Search for the cell housing the specified text and yield its (X, Y) center coordinate. 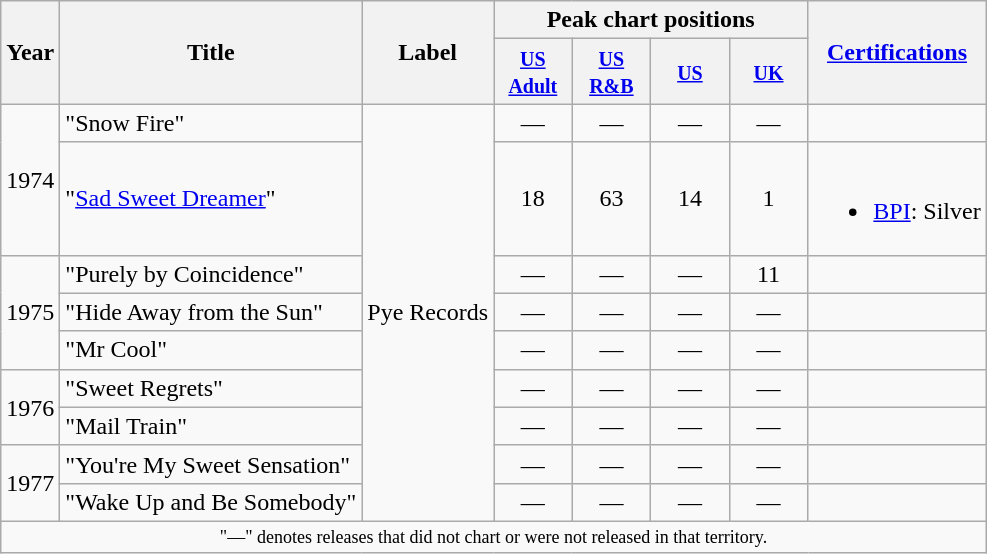
Peak chart positions (651, 20)
14 (690, 198)
"Sad Sweet Dreamer" (211, 198)
"—" denotes releases that did not chart or were not released in that territory. (494, 536)
Certifications (897, 52)
"You're My Sweet Sensation" (211, 464)
"Snow Fire" (211, 123)
UK (768, 72)
"Wake Up and Be Somebody" (211, 502)
Year (30, 52)
Pye Records (428, 313)
Label (428, 52)
11 (768, 274)
"Hide Away from the Sun" (211, 312)
"Sweet Regrets" (211, 388)
US Adult (534, 72)
Title (211, 52)
1975 (30, 312)
1976 (30, 407)
1 (768, 198)
"Mail Train" (211, 426)
1977 (30, 483)
1974 (30, 180)
US (690, 72)
18 (534, 198)
BPI: Silver (897, 198)
US R&B (612, 72)
"Mr Cool" (211, 350)
"Purely by Coincidence" (211, 274)
63 (612, 198)
